From the cell containing the given text, extract its center point as [x, y] coordinate. 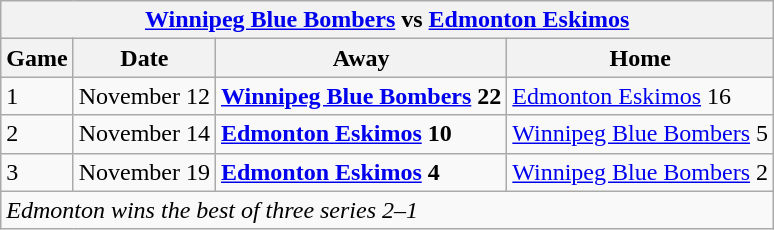
November 19 [144, 172]
Winnipeg Blue Bombers 22 [360, 96]
Winnipeg Blue Bombers 2 [640, 172]
Winnipeg Blue Bombers 5 [640, 134]
1 [37, 96]
2 [37, 134]
3 [37, 172]
Home [640, 58]
Edmonton Eskimos 4 [360, 172]
November 12 [144, 96]
Date [144, 58]
Edmonton Eskimos 16 [640, 96]
Edmonton wins the best of three series 2–1 [388, 210]
Away [360, 58]
Edmonton Eskimos 10 [360, 134]
Winnipeg Blue Bombers vs Edmonton Eskimos [388, 20]
Game [37, 58]
November 14 [144, 134]
